Detect which cell encompasses the target text, then output its [x, y] center coordinate. 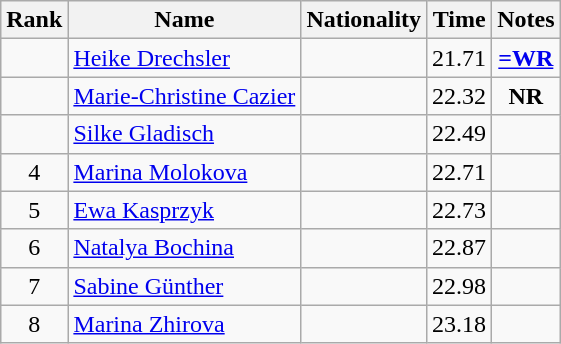
23.18 [460, 324]
5 [34, 210]
Silke Gladisch [184, 134]
7 [34, 286]
22.87 [460, 248]
Name [184, 20]
Notes [526, 20]
22.98 [460, 286]
NR [526, 96]
Marina Molokova [184, 172]
=WR [526, 58]
22.49 [460, 134]
Marie-Christine Cazier [184, 96]
Time [460, 20]
21.71 [460, 58]
Heike Drechsler [184, 58]
6 [34, 248]
22.32 [460, 96]
8 [34, 324]
22.71 [460, 172]
Sabine Günther [184, 286]
Rank [34, 20]
Nationality [364, 20]
Marina Zhirova [184, 324]
Ewa Kasprzyk [184, 210]
22.73 [460, 210]
4 [34, 172]
Natalya Bochina [184, 248]
